Locate the cell with the specified text and output its [X, Y] center coordinate. 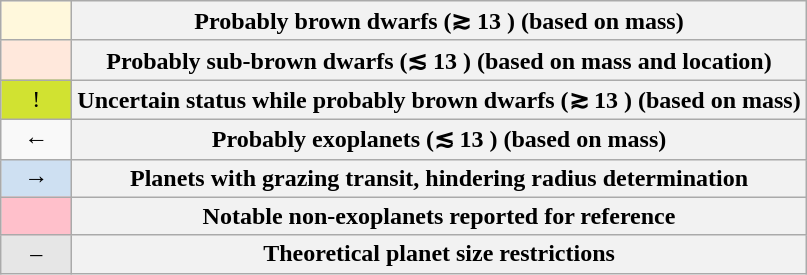
Uncertain status while probably brown dwarfs (≳ 13 ) (based on mass) [439, 100]
– [36, 254]
Probably brown dwarfs (≳ 13 ) (based on mass) [439, 21]
Planets with grazing transit, hindering radius determination [439, 178]
Notable non-exoplanets reported for reference [439, 216]
! [36, 100]
Probably sub-brown dwarfs (≲ 13 ) (based on mass and location) [439, 60]
Theoretical planet size restrictions [439, 254]
→ [36, 178]
Probably exoplanets (≲ 13 ) (based on mass) [439, 139]
← [36, 139]
